Determine the [X, Y] coordinate at the center of the cell enclosing the given text.  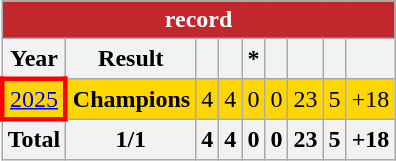
Total [34, 139]
2025 [34, 98]
Year [34, 59]
Result [131, 59]
1/1 [131, 139]
record [198, 20]
* [254, 59]
Champions [131, 98]
